Capture the cell that displays the provided text and extract its [x, y] central coordinate. 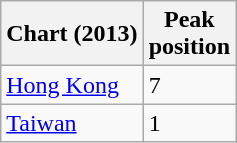
Hong Kong [72, 85]
Peakposition [189, 34]
1 [189, 123]
Chart (2013) [72, 34]
Taiwan [72, 123]
7 [189, 85]
